Scan for the cell matching the given text and deliver its [X, Y] coordinate at center. 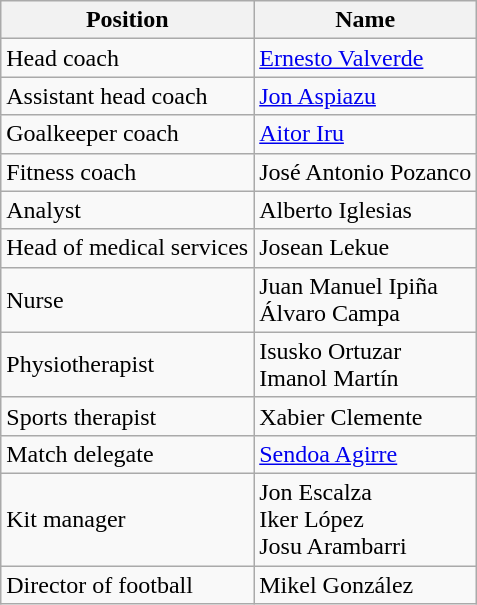
Head coach [128, 58]
Analyst [128, 210]
Assistant head coach [128, 96]
Kit manager [128, 519]
Aitor Iru [366, 134]
Juan Manuel Ipiña Álvaro Campa [366, 300]
José Antonio Pozanco [366, 172]
Ernesto Valverde [366, 58]
Sports therapist [128, 416]
Josean Lekue [366, 248]
Physiotherapist [128, 364]
Xabier Clemente [366, 416]
Isusko Ortuzar Imanol Martín [366, 364]
Goalkeeper coach [128, 134]
Jon Escalza Iker López Josu Arambarri [366, 519]
Alberto Iglesias [366, 210]
Nurse [128, 300]
Jon Aspiazu [366, 96]
Director of football [128, 585]
Fitness coach [128, 172]
Match delegate [128, 454]
Position [128, 20]
Head of medical services [128, 248]
Mikel González [366, 585]
Sendoa Agirre [366, 454]
Name [366, 20]
